Extract the (X, Y) coordinate from the center of the cell holding the provided text.  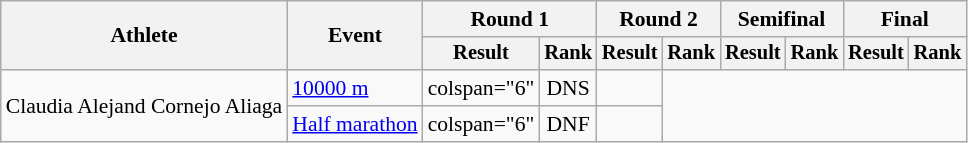
Claudia Alejand Cornejo Aliaga (144, 106)
Event (354, 36)
Athlete (144, 36)
Round 2 (658, 19)
Half marathon (354, 124)
10000 m (354, 88)
Round 1 (510, 19)
Final (904, 19)
DNS (568, 88)
Semifinal (782, 19)
DNF (568, 124)
